Find where the given text appears and provide that cell's center as (x, y) coordinate. 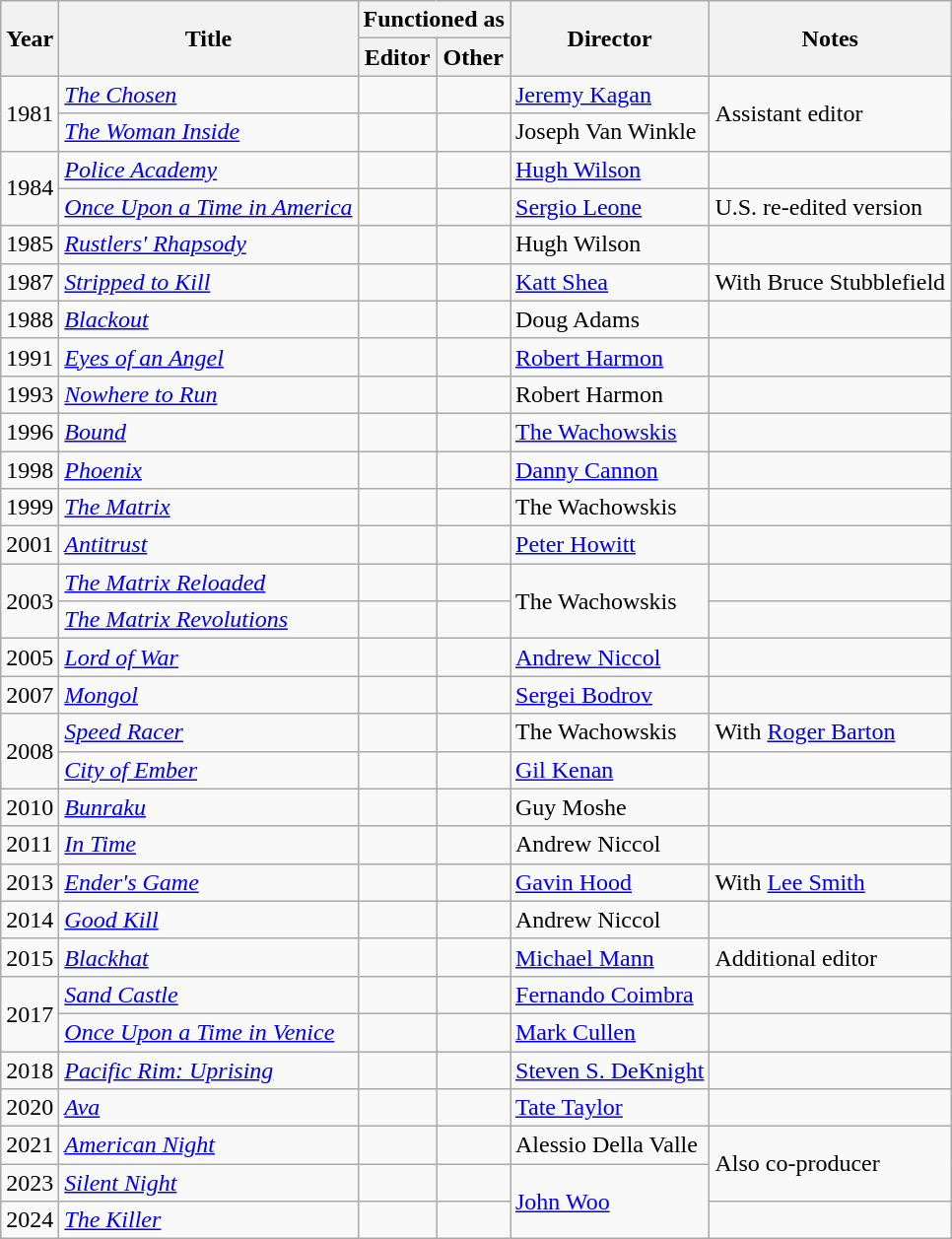
Good Kill (209, 920)
Antitrust (209, 545)
Police Academy (209, 170)
1996 (30, 432)
Bound (209, 432)
Gil Kenan (610, 770)
Pacific Rim: Uprising (209, 1069)
Alessio Della Valle (610, 1145)
Blackout (209, 319)
2017 (30, 1013)
Lord of War (209, 657)
2003 (30, 601)
1993 (30, 394)
2021 (30, 1145)
Speed Racer (209, 732)
Peter Howitt (610, 545)
Blackhat (209, 957)
Other (473, 57)
In Time (209, 845)
Mongol (209, 695)
Mark Cullen (610, 1032)
2024 (30, 1220)
2013 (30, 882)
Stripped to Kill (209, 282)
Sergei Bodrov (610, 695)
1999 (30, 508)
Gavin Hood (610, 882)
1981 (30, 113)
With Bruce Stubblefield (830, 282)
The Woman Inside (209, 132)
The Matrix (209, 508)
The Killer (209, 1220)
Assistant editor (830, 113)
Steven S. DeKnight (610, 1069)
Guy Moshe (610, 807)
Tate Taylor (610, 1108)
2008 (30, 751)
2007 (30, 695)
1985 (30, 244)
1991 (30, 357)
City of Ember (209, 770)
With Lee Smith (830, 882)
Additional editor (830, 957)
Notes (830, 38)
2011 (30, 845)
The Chosen (209, 95)
2014 (30, 920)
Bunraku (209, 807)
Doug Adams (610, 319)
Silent Night (209, 1183)
Once Upon a Time in Venice (209, 1032)
U.S. re-edited version (830, 207)
Director (610, 38)
Eyes of an Angel (209, 357)
Phoenix (209, 470)
Editor (397, 57)
Nowhere to Run (209, 394)
1998 (30, 470)
Michael Mann (610, 957)
Rustlers' Rhapsody (209, 244)
Functioned as (434, 20)
Ava (209, 1108)
The Matrix Reloaded (209, 583)
2015 (30, 957)
Once Upon a Time in America (209, 207)
Sand Castle (209, 995)
The Matrix Revolutions (209, 620)
Fernando Coimbra (610, 995)
Danny Cannon (610, 470)
American Night (209, 1145)
Ender's Game (209, 882)
2001 (30, 545)
2023 (30, 1183)
Year (30, 38)
2018 (30, 1069)
1984 (30, 188)
2020 (30, 1108)
1988 (30, 319)
John Woo (610, 1202)
Jeremy Kagan (610, 95)
Title (209, 38)
With Roger Barton (830, 732)
Joseph Van Winkle (610, 132)
2010 (30, 807)
Katt Shea (610, 282)
2005 (30, 657)
1987 (30, 282)
Also co-producer (830, 1164)
Sergio Leone (610, 207)
